Identify which cell holds the provided text, then report its [X, Y] central coordinate. 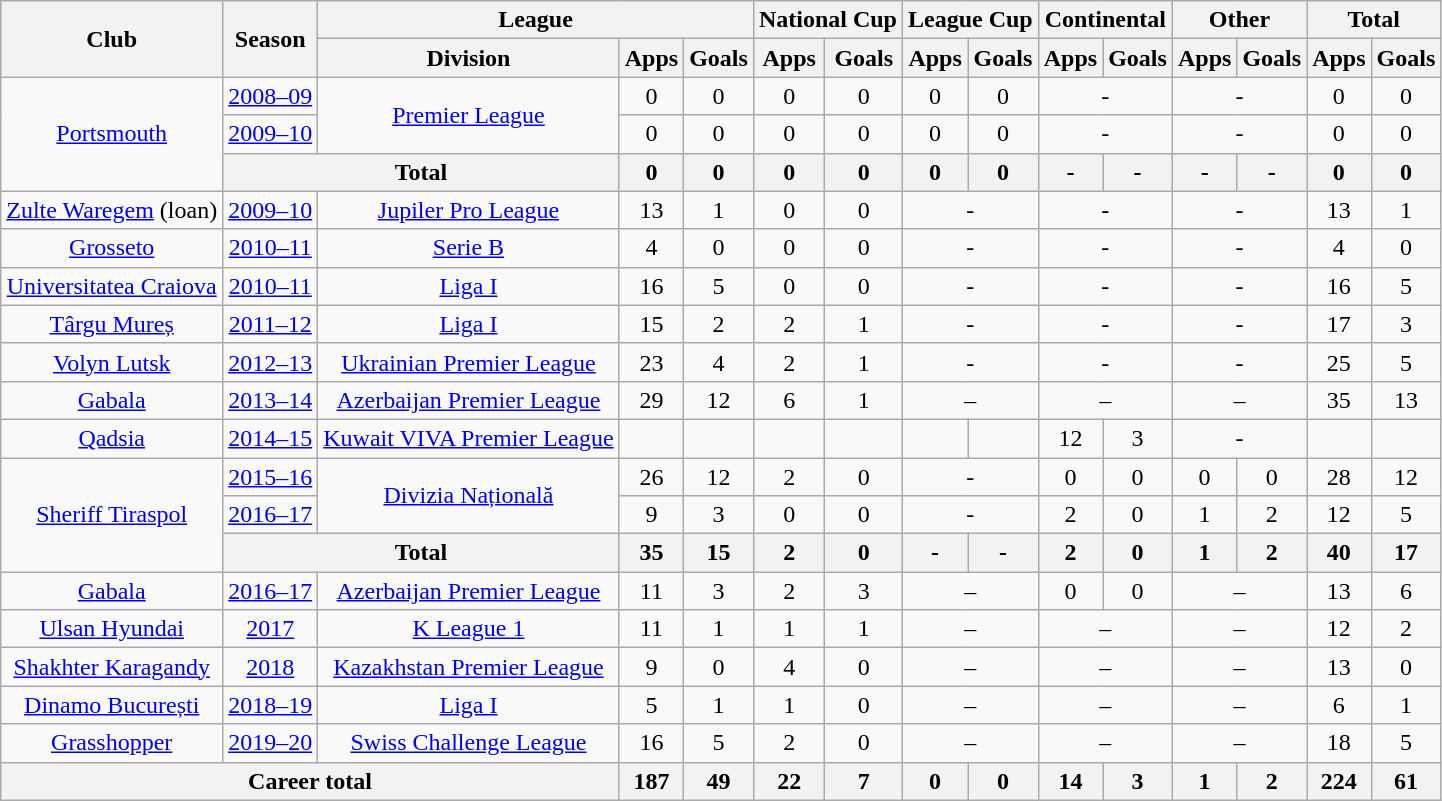
29 [651, 400]
Shakhter Karagandy [112, 667]
40 [1339, 553]
Volyn Lutsk [112, 362]
Career total [310, 781]
2014–15 [270, 438]
Portsmouth [112, 134]
2008–09 [270, 96]
2017 [270, 629]
Swiss Challenge League [468, 743]
National Cup [828, 20]
Jupiler Pro League [468, 210]
Premier League [468, 115]
Târgu Mureș [112, 324]
2012–13 [270, 362]
18 [1339, 743]
Division [468, 58]
Dinamo București [112, 705]
23 [651, 362]
2015–16 [270, 477]
Other [1239, 20]
2018 [270, 667]
Kazakhstan Premier League [468, 667]
7 [864, 781]
2011–12 [270, 324]
League [536, 20]
2019–20 [270, 743]
2018–19 [270, 705]
61 [1406, 781]
22 [789, 781]
Continental [1105, 20]
Kuwait VIVA Premier League [468, 438]
2013–14 [270, 400]
Divizia Națională [468, 496]
224 [1339, 781]
Club [112, 39]
Grasshopper [112, 743]
Grosseto [112, 248]
Sheriff Tiraspol [112, 515]
Qadsia [112, 438]
Season [270, 39]
Serie B [468, 248]
26 [651, 477]
Zulte Waregem (loan) [112, 210]
League Cup [970, 20]
49 [719, 781]
25 [1339, 362]
187 [651, 781]
K League 1 [468, 629]
Ukrainian Premier League [468, 362]
14 [1070, 781]
Ulsan Hyundai [112, 629]
28 [1339, 477]
Universitatea Craiova [112, 286]
